Locate the cell with the specified text and output its (x, y) center coordinate. 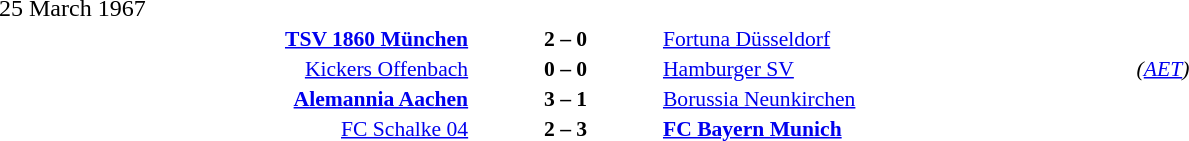
3 – 1 (566, 98)
Fortuna Düsseldorf (897, 38)
Hamburger SV (897, 68)
2 – 0 (566, 38)
Borussia Neunkirchen (897, 98)
0 – 0 (566, 68)
